Output the (x, y) coordinate of the center of the cell containing the given text.  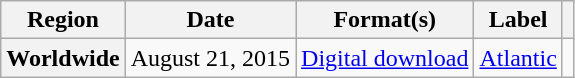
Atlantic (518, 58)
Label (518, 20)
Format(s) (385, 20)
Worldwide (63, 58)
Digital download (385, 58)
Date (210, 20)
Region (63, 20)
August 21, 2015 (210, 58)
